Return (x, y) of the center of cell containing provided text 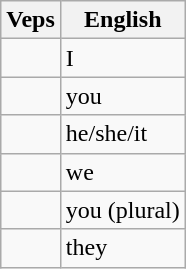
you (plural) (122, 210)
they (122, 248)
he/she/it (122, 134)
Veps (31, 20)
you (122, 96)
we (122, 172)
English (122, 20)
I (122, 58)
